From the cell containing the given text, extract its center point as [x, y] coordinate. 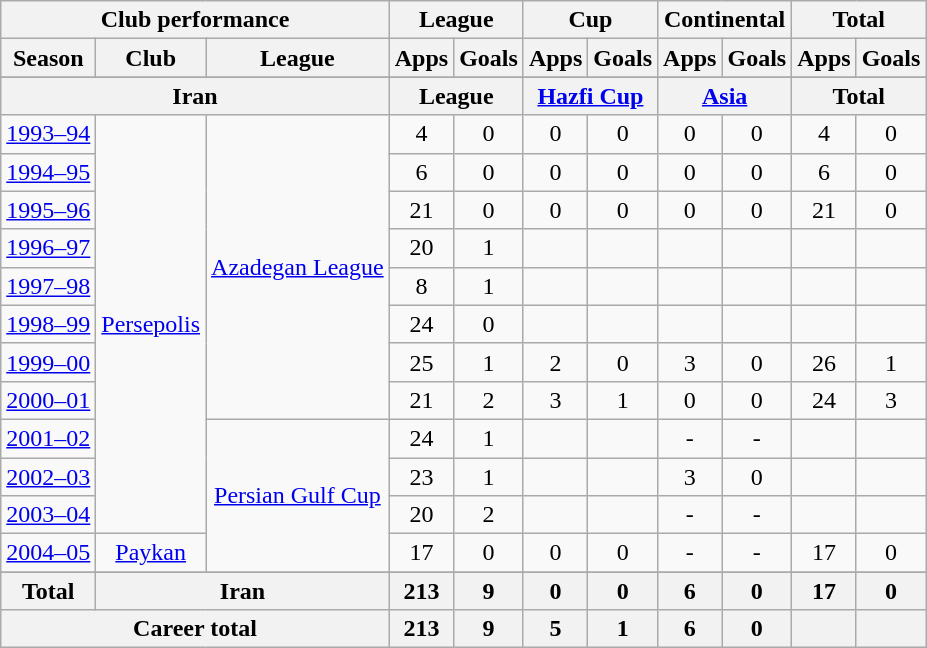
Continental [725, 20]
2000–01 [48, 400]
1995–96 [48, 210]
Paykan [151, 553]
Persepolis [151, 324]
26 [824, 362]
1999–00 [48, 362]
1997–98 [48, 286]
Hazfi Cup [590, 96]
1994–95 [48, 172]
8 [421, 286]
Club [151, 58]
Season [48, 58]
Career total [195, 629]
23 [421, 477]
Azadegan League [298, 267]
25 [421, 362]
Asia [725, 96]
Cup [590, 20]
2003–04 [48, 515]
1993–94 [48, 134]
1996–97 [48, 248]
2001–02 [48, 438]
Persian Gulf Cup [298, 495]
5 [555, 629]
2004–05 [48, 553]
2002–03 [48, 477]
1998–99 [48, 324]
Club performance [195, 20]
